Capture the cell that displays the provided text and extract its [X, Y] central coordinate. 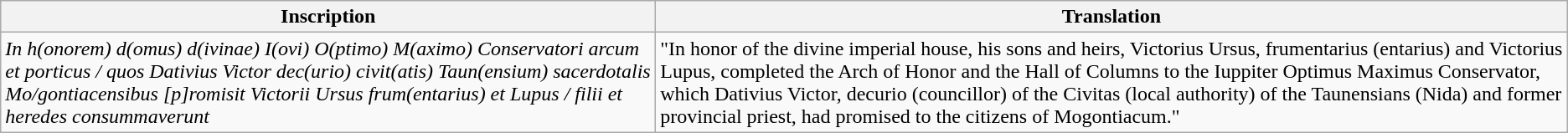
Translation [1112, 17]
Inscription [328, 17]
